Locate the cell with the specified text and output its [x, y] center coordinate. 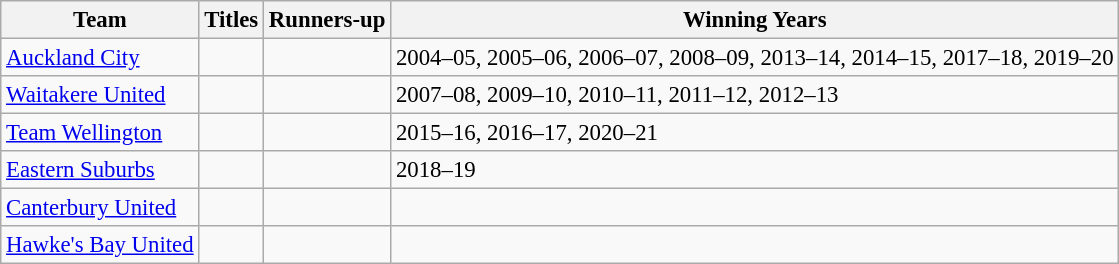
Canterbury United [100, 208]
2007–08, 2009–10, 2010–11, 2011–12, 2012–13 [755, 95]
Hawke's Bay United [100, 245]
2015–16, 2016–17, 2020–21 [755, 133]
Winning Years [755, 20]
2004–05, 2005–06, 2006–07, 2008–09, 2013–14, 2014–15, 2017–18, 2019–20 [755, 58]
Team Wellington [100, 133]
Eastern Suburbs [100, 170]
Waitakere United [100, 95]
Titles [232, 20]
Team [100, 20]
Runners-up [328, 20]
2018–19 [755, 170]
Auckland City [100, 58]
